Search for the cell housing the specified text and yield its (x, y) center coordinate. 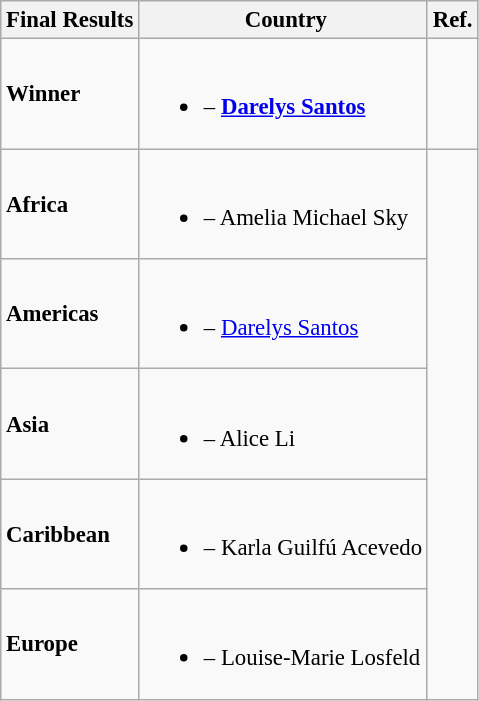
Final Results (70, 20)
Caribbean (70, 534)
Europe (70, 644)
Africa (70, 204)
– Amelia Michael Sky (284, 204)
Country (284, 20)
Winner (70, 94)
– Alice Li (284, 424)
Americas (70, 314)
– Louise-Marie Losfeld (284, 644)
Asia (70, 424)
– Karla Guilfú Acevedo (284, 534)
Ref. (452, 20)
